For the text-containing cell, return its midpoint in (X, Y) coordinate format. 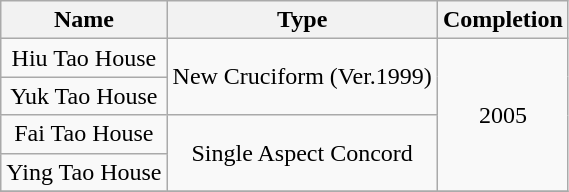
Fai Tao House (84, 134)
Single Aspect Concord (302, 153)
Yuk Tao House (84, 96)
Completion (502, 20)
Name (84, 20)
Hiu Tao House (84, 58)
2005 (502, 115)
Ying Tao House (84, 172)
Type (302, 20)
New Cruciform (Ver.1999) (302, 77)
